Scan for the cell matching the given text and deliver its [X, Y] coordinate at center. 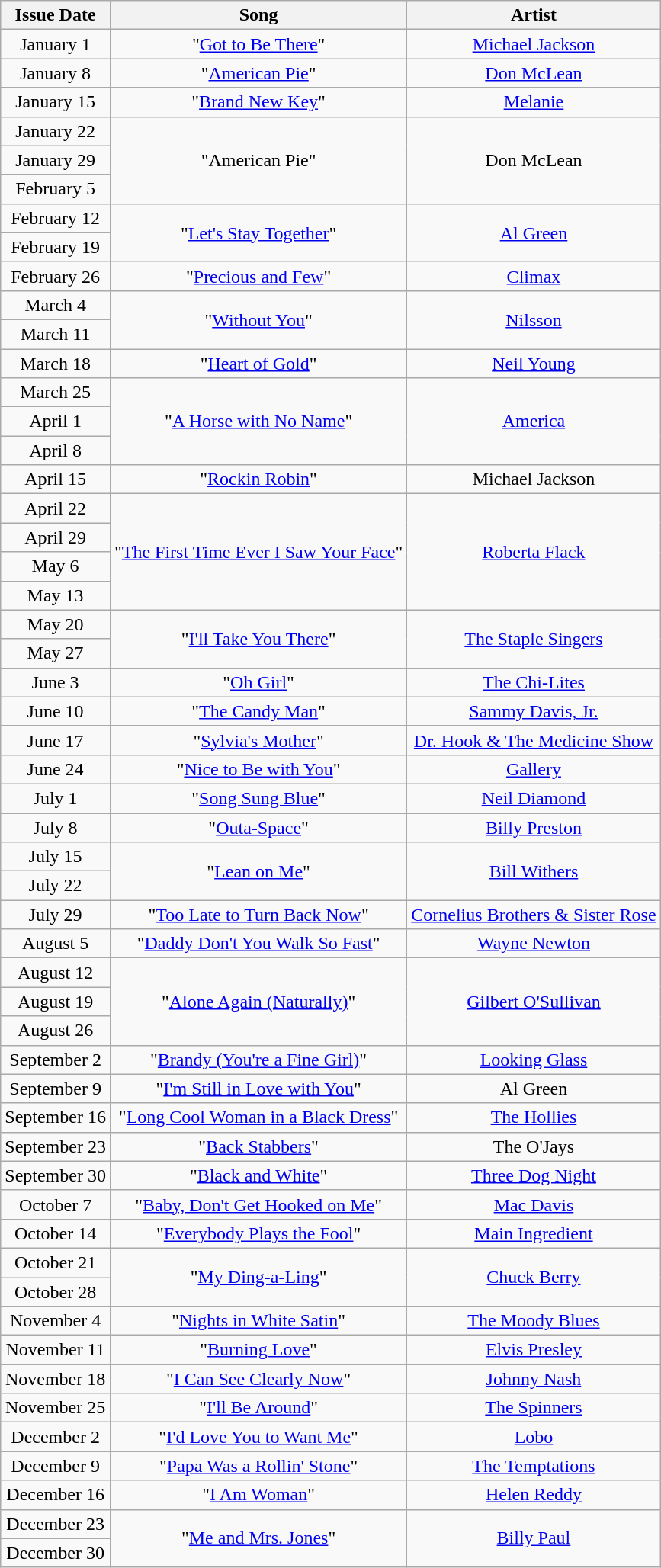
"Outa-Space" [258, 827]
October 14 [56, 1233]
Sammy Davis, Jr. [534, 711]
"Nights in White Satin" [258, 1321]
February 12 [56, 218]
"I Can See Clearly Now" [258, 1379]
Wayne Newton [534, 944]
"I'm Still in Love with You" [258, 1089]
"Got to Be There" [258, 44]
April 29 [56, 537]
March 4 [56, 305]
"Everybody Plays the Fool" [258, 1233]
Elvis Presley [534, 1350]
Johnny Nash [534, 1379]
September 9 [56, 1089]
April 1 [56, 422]
"I'd Love You to Want Me" [258, 1437]
July 8 [56, 827]
September 23 [56, 1146]
July 15 [56, 857]
Cornelius Brothers & Sister Rose [534, 915]
"The First Time Ever I Saw Your Face" [258, 552]
October 7 [56, 1204]
"Oh Girl" [258, 682]
Looking Glass [534, 1060]
August 5 [56, 944]
February 5 [56, 189]
May 13 [56, 595]
The Spinners [534, 1408]
Three Dog Night [534, 1175]
The O'Jays [534, 1146]
November 11 [56, 1350]
April 8 [56, 451]
June 3 [56, 682]
"I Am Woman" [258, 1495]
Roberta Flack [534, 552]
December 2 [56, 1437]
Neil Young [534, 364]
"Alone Again (Naturally)" [258, 1002]
Dr. Hook & The Medicine Show [534, 740]
"A Horse with No Name" [258, 422]
Helen Reddy [534, 1495]
June 10 [56, 711]
Climax [534, 276]
October 28 [56, 1292]
January 29 [56, 160]
December 23 [56, 1524]
The Hollies [534, 1117]
"I'll Be Around" [258, 1408]
Melanie [534, 102]
"Brandy (You're a Fine Girl)" [258, 1060]
November 18 [56, 1379]
"My Ding-a-Ling" [258, 1277]
August 19 [56, 1002]
Billy Preston [534, 827]
August 26 [56, 1031]
"Me and Mrs. Jones" [258, 1538]
June 17 [56, 740]
"Long Cool Woman in a Black Dress" [258, 1117]
The Moody Blues [534, 1321]
May 20 [56, 624]
Chuck Berry [534, 1277]
March 18 [56, 364]
"Lean on Me" [258, 871]
"Papa Was a Rollin' Stone" [258, 1466]
"Let's Stay Together" [258, 232]
"Precious and Few" [258, 276]
March 11 [56, 334]
September 16 [56, 1117]
Gilbert O'Sullivan [534, 1002]
August 12 [56, 973]
"Back Stabbers" [258, 1146]
November 25 [56, 1408]
The Chi-Lites [534, 682]
Mac Davis [534, 1204]
The Staple Singers [534, 639]
Lobo [534, 1437]
Bill Withers [534, 871]
"Daddy Don't You Walk So Fast" [258, 944]
Neil Diamond [534, 798]
November 4 [56, 1321]
"Black and White" [258, 1175]
Nilsson [534, 319]
May 27 [56, 653]
January 15 [56, 102]
April 22 [56, 508]
June 24 [56, 769]
January 8 [56, 73]
December 9 [56, 1466]
"I'll Take You There" [258, 639]
January 22 [56, 131]
February 26 [56, 276]
September 30 [56, 1175]
Issue Date [56, 15]
July 1 [56, 798]
"Baby, Don't Get Hooked on Me" [258, 1204]
"Sylvia's Mother" [258, 740]
"Too Late to Turn Back Now" [258, 915]
Gallery [534, 769]
March 25 [56, 393]
America [534, 422]
December 30 [56, 1553]
July 22 [56, 886]
"Brand New Key" [258, 102]
Main Ingredient [534, 1233]
The Temptations [534, 1466]
"Heart of Gold" [258, 364]
Artist [534, 15]
July 29 [56, 915]
April 15 [56, 479]
February 19 [56, 247]
Billy Paul [534, 1538]
January 1 [56, 44]
"Song Sung Blue" [258, 798]
"Without You" [258, 319]
Song [258, 15]
"The Candy Man" [258, 711]
"Rockin Robin" [258, 479]
"Nice to Be with You" [258, 769]
December 16 [56, 1495]
May 6 [56, 566]
September 2 [56, 1060]
October 21 [56, 1262]
"Burning Love" [258, 1350]
